Output the [X, Y] coordinate of the center of the cell containing the given text.  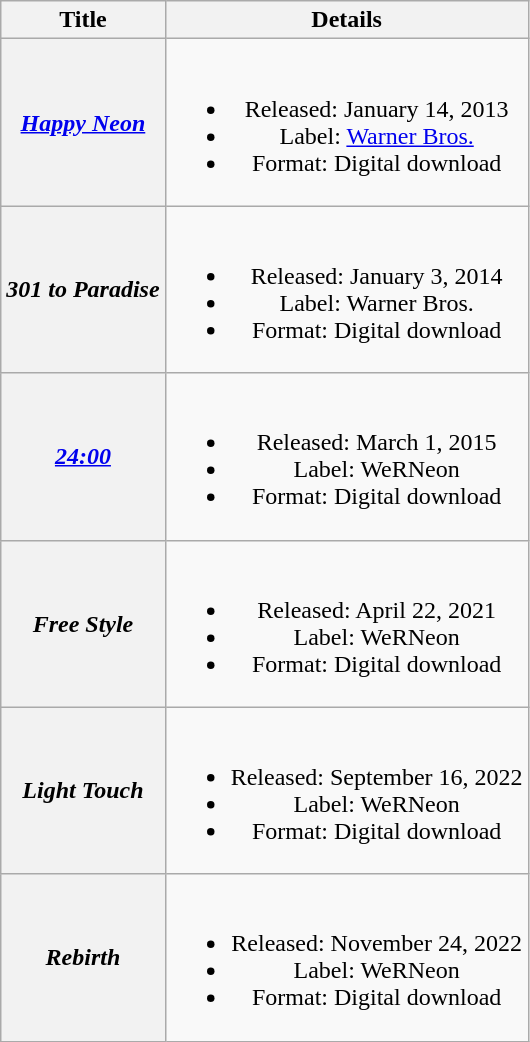
Released: January 3, 2014Label: Warner Bros.Format: Digital download [346, 290]
Released: September 16, 2022Label: WeRNeonFormat: Digital download [346, 790]
Rebirth [83, 958]
301 to Paradise [83, 290]
Released: November 24, 2022Label: WeRNeonFormat: Digital download [346, 958]
Released: April 22, 2021Label: WeRNeonFormat: Digital download [346, 624]
Released: January 14, 2013Label: Warner Bros.Format: Digital download [346, 122]
Details [346, 20]
Title [83, 20]
Light Touch [83, 790]
24:00 [83, 456]
Released: March 1, 2015Label: WeRNeonFormat: Digital download [346, 456]
Happy Neon [83, 122]
Free Style [83, 624]
